Determine the [X, Y] coordinate at the center of the cell enclosing the given text.  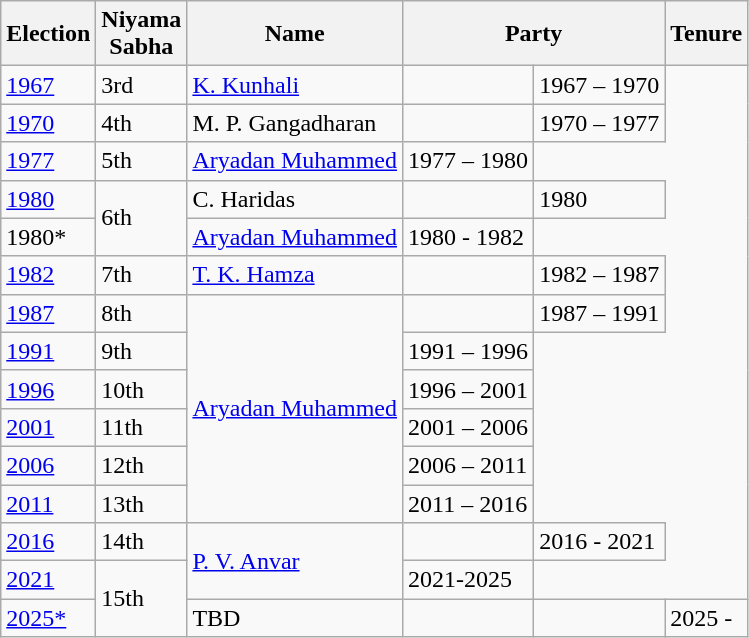
2001 – 2006 [468, 427]
2001 [48, 427]
15th [142, 599]
9th [142, 351]
2006 – 2011 [468, 465]
Election [48, 34]
1982 [48, 275]
14th [142, 542]
1996 [48, 389]
2011 [48, 503]
3rd [142, 85]
NiyamaSabha [142, 34]
K. Kunhali [295, 85]
1967 [48, 85]
1980 - 1982 [468, 237]
1991 – 1996 [468, 351]
11th [142, 427]
1987 – 1991 [600, 313]
1987 [48, 313]
1970 – 1977 [600, 123]
Tenure [706, 34]
6th [142, 218]
2021 [48, 580]
2016 [48, 542]
1996 – 2001 [468, 389]
Party [534, 34]
2021-2025 [468, 580]
1967 – 1970 [600, 85]
T. K. Hamza [295, 275]
10th [142, 389]
2006 [48, 465]
1982 – 1987 [600, 275]
1977 – 1980 [468, 161]
2011 – 2016 [468, 503]
Name [295, 34]
TBD [295, 618]
5th [142, 161]
M. P. Gangadharan [295, 123]
7th [142, 275]
13th [142, 503]
2016 - 2021 [600, 542]
1970 [48, 123]
4th [142, 123]
1977 [48, 161]
C. Haridas [295, 199]
8th [142, 313]
12th [142, 465]
P. V. Anvar [295, 561]
1980* [48, 237]
2025* [48, 618]
1991 [48, 351]
2025 - [706, 618]
